From the cell containing the given text, extract its center point as [X, Y] coordinate. 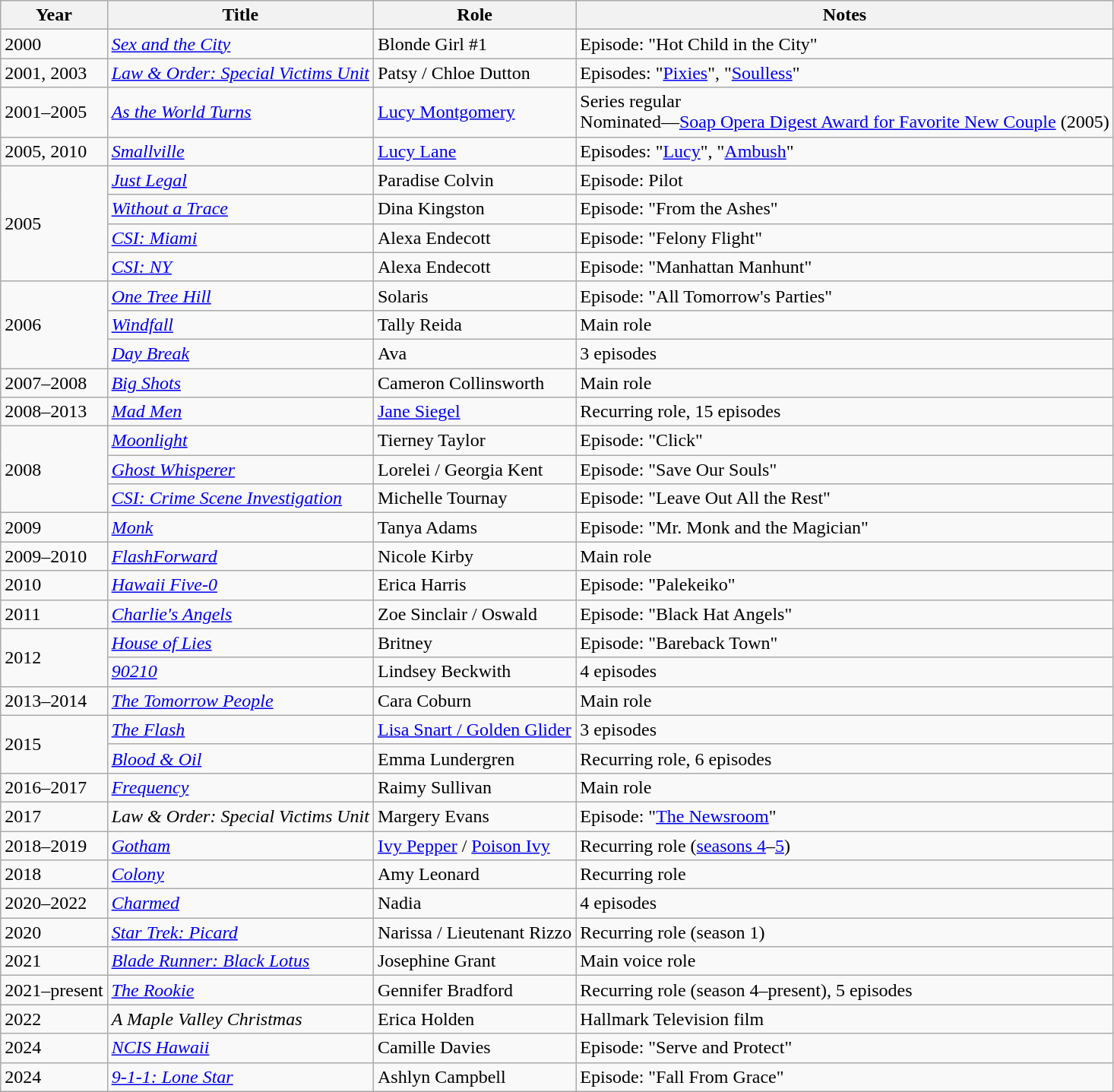
CSI: NY [240, 267]
Tanya Adams [474, 527]
2009–2010 [54, 556]
Day Break [240, 353]
Episode: "Mr. Monk and the Magician" [845, 527]
2020 [54, 932]
90210 [240, 672]
Recurring role [845, 875]
2008 [54, 470]
2013–2014 [54, 701]
Episode: "Bareback Town" [845, 643]
Lorelei / Georgia Kent [474, 470]
Just Legal [240, 180]
Gotham [240, 846]
Episode: "Felony Flight" [845, 238]
Emma Lundergren [474, 758]
Frequency [240, 787]
Nadia [474, 904]
2005, 2010 [54, 151]
2008–2013 [54, 412]
Ashlyn Campbell [474, 1077]
Hallmark Television film [845, 1019]
Hawaii Five-0 [240, 585]
Mad Men [240, 412]
2016–2017 [54, 787]
2001–2005 [54, 112]
Narissa / Lieutenant Rizzo [474, 932]
Episode: "Manhattan Manhunt" [845, 267]
Episode: "Leave Out All the Rest" [845, 499]
Episode: "Black Hat Angels" [845, 614]
Amy Leonard [474, 875]
Josephine Grant [474, 961]
Smallville [240, 151]
Episode: Pilot [845, 180]
Zoe Sinclair / Oswald [474, 614]
Recurring role (seasons 4–5) [845, 846]
2021–present [54, 990]
Ava [474, 353]
As the World Turns [240, 112]
Camille Davies [474, 1048]
Series regularNominated—Soap Opera Digest Award for Favorite New Couple (2005) [845, 112]
Patsy / Chloe Dutton [474, 73]
Lindsey Beckwith [474, 672]
Big Shots [240, 382]
Margery Evans [474, 816]
CSI: Miami [240, 238]
Erica Harris [474, 585]
2001, 2003 [54, 73]
Episode: "Serve and Protect" [845, 1048]
Tierney Taylor [474, 441]
Episode: "Save Our Souls" [845, 470]
9-1-1: Lone Star [240, 1077]
Charmed [240, 904]
NCIS Hawaii [240, 1048]
The Rookie [240, 990]
Michelle Tournay [474, 499]
2012 [54, 657]
Year [54, 15]
2021 [54, 961]
Lucy Montgomery [474, 112]
2020–2022 [54, 904]
Recurring role (season 1) [845, 932]
Blonde Girl #1 [474, 44]
Episode: "Click" [845, 441]
Gennifer Bradford [474, 990]
FlashForward [240, 556]
Cameron Collinsworth [474, 382]
2018–2019 [54, 846]
2005 [54, 223]
A Maple Valley Christmas [240, 1019]
Episode: "From the Ashes" [845, 209]
2022 [54, 1019]
Paradise Colvin [474, 180]
Monk [240, 527]
Moonlight [240, 441]
One Tree Hill [240, 296]
Colony [240, 875]
Sex and the City [240, 44]
Recurring role, 15 episodes [845, 412]
Dina Kingston [474, 209]
Main voice role [845, 961]
Episode: "All Tomorrow's Parties" [845, 296]
The Flash [240, 730]
Episode: "The Newsroom" [845, 816]
2015 [54, 744]
Charlie's Angels [240, 614]
Cara Coburn [474, 701]
Erica Holden [474, 1019]
CSI: Crime Scene Investigation [240, 499]
Britney [474, 643]
Episodes: "Lucy", "Ambush" [845, 151]
2009 [54, 527]
2010 [54, 585]
Tally Reida [474, 324]
Nicole Kirby [474, 556]
Star Trek: Picard [240, 932]
Jane Siegel [474, 412]
Windfall [240, 324]
Episodes: "Pixies", "Soulless" [845, 73]
Ivy Pepper / Poison Ivy [474, 846]
Blood & Oil [240, 758]
Episode: "Palekeiko" [845, 585]
2011 [54, 614]
Ghost Whisperer [240, 470]
2000 [54, 44]
Title [240, 15]
Without a Trace [240, 209]
2017 [54, 816]
Raimy Sullivan [474, 787]
Lisa Snart / Golden Glider [474, 730]
Episode: "Fall From Grace" [845, 1077]
Lucy Lane [474, 151]
The Tomorrow People [240, 701]
Recurring role (season 4–present), 5 episodes [845, 990]
2007–2008 [54, 382]
2006 [54, 324]
Blade Runner: Black Lotus [240, 961]
2018 [54, 875]
House of Lies [240, 643]
Episode: "Hot Child in the City" [845, 44]
Role [474, 15]
Notes [845, 15]
Solaris [474, 296]
Recurring role, 6 episodes [845, 758]
